For the text-containing cell, return its midpoint in (x, y) coordinate format. 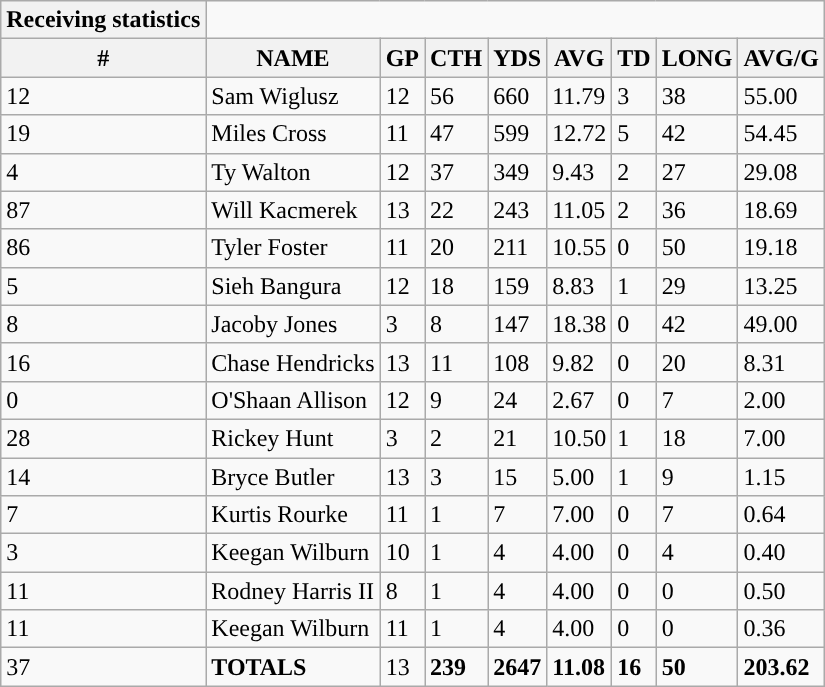
147 (518, 324)
38 (697, 96)
599 (518, 134)
13.25 (782, 286)
# (104, 58)
5.00 (580, 477)
11.08 (580, 667)
10 (402, 553)
0.36 (782, 629)
36 (697, 210)
54.45 (782, 134)
Bryce Butler (293, 477)
2.00 (782, 400)
239 (456, 667)
14 (104, 477)
9.82 (580, 362)
18.69 (782, 210)
Rodney Harris II (293, 591)
159 (518, 286)
11.05 (580, 210)
11.79 (580, 96)
10.50 (580, 438)
8.83 (580, 286)
9.43 (580, 172)
Sam Wiglusz (293, 96)
Will Kacmerek (293, 210)
19 (104, 134)
Sieh Bangura (293, 286)
Receiving statistics (104, 20)
29.08 (782, 172)
243 (518, 210)
Miles Cross (293, 134)
47 (456, 134)
Kurtis Rourke (293, 515)
21 (518, 438)
Rickey Hunt (293, 438)
29 (697, 286)
Jacoby Jones (293, 324)
AVG/G (782, 58)
YDS (518, 58)
2647 (518, 667)
0.64 (782, 515)
TD (634, 58)
28 (104, 438)
10.55 (580, 248)
24 (518, 400)
49.00 (782, 324)
1.15 (782, 477)
GP (402, 58)
NAME (293, 58)
TOTALS (293, 667)
AVG (580, 58)
86 (104, 248)
Chase Hendricks (293, 362)
27 (697, 172)
0.50 (782, 591)
Ty Walton (293, 172)
211 (518, 248)
660 (518, 96)
2.67 (580, 400)
55.00 (782, 96)
22 (456, 210)
O'Shaan Allison (293, 400)
0.40 (782, 553)
18.38 (580, 324)
15 (518, 477)
19.18 (782, 248)
CTH (456, 58)
56 (456, 96)
108 (518, 362)
Tyler Foster (293, 248)
12.72 (580, 134)
203.62 (782, 667)
8.31 (782, 362)
LONG (697, 58)
349 (518, 172)
87 (104, 210)
